Detect which cell encompasses the target text, then output its (x, y) center coordinate. 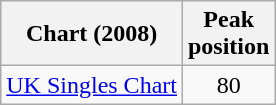
Peakposition (228, 34)
UK Singles Chart (92, 85)
Chart (2008) (92, 34)
80 (228, 85)
